Pinpoint the cell where the given text exists, returning its [x, y] midpoint coordinate. 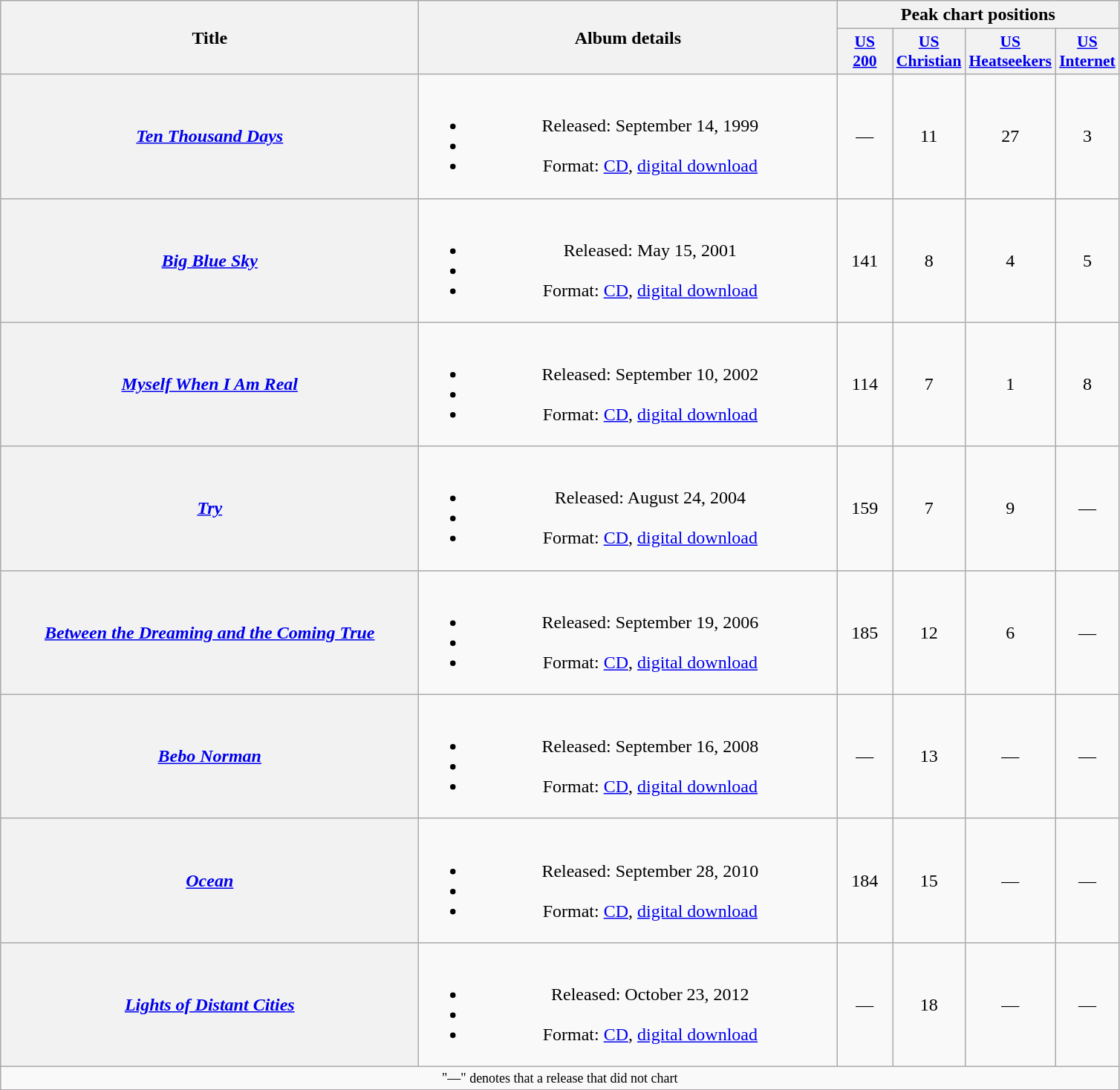
5 [1087, 260]
Lights of Distant Cities [209, 1004]
6 [1010, 633]
3 [1087, 137]
9 [1010, 508]
Peak chart positions [978, 15]
141 [865, 260]
Released: May 15, 2001Format: CD, digital download [628, 260]
Released: September 14, 1999Format: CD, digital download [628, 137]
"—" denotes that a release that did not chart [560, 1078]
18 [929, 1004]
114 [865, 385]
Bebo Norman [209, 756]
USHeatseekers [1010, 52]
Released: October 23, 2012Format: CD, digital download [628, 1004]
Title [209, 37]
15 [929, 881]
12 [929, 633]
Released: September 19, 2006Format: CD, digital download [628, 633]
USInternet [1087, 52]
USChristian [929, 52]
Album details [628, 37]
4 [1010, 260]
11 [929, 137]
13 [929, 756]
Ocean [209, 881]
Released: September 16, 2008Format: CD, digital download [628, 756]
Try [209, 508]
159 [865, 508]
1 [1010, 385]
184 [865, 881]
185 [865, 633]
Myself When I Am Real [209, 385]
Ten Thousand Days [209, 137]
Released: September 10, 2002Format: CD, digital download [628, 385]
Big Blue Sky [209, 260]
US200 [865, 52]
27 [1010, 137]
Released: August 24, 2004Format: CD, digital download [628, 508]
Released: September 28, 2010Format: CD, digital download [628, 881]
Between the Dreaming and the Coming True [209, 633]
